Capture the cell that displays the provided text and extract its [X, Y] central coordinate. 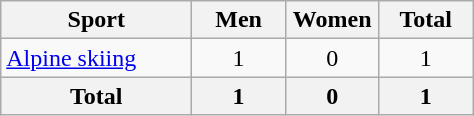
Men [239, 20]
Sport [96, 20]
Women [332, 20]
Alpine skiing [96, 58]
